Locate the cell with the specified text and output its [X, Y] center coordinate. 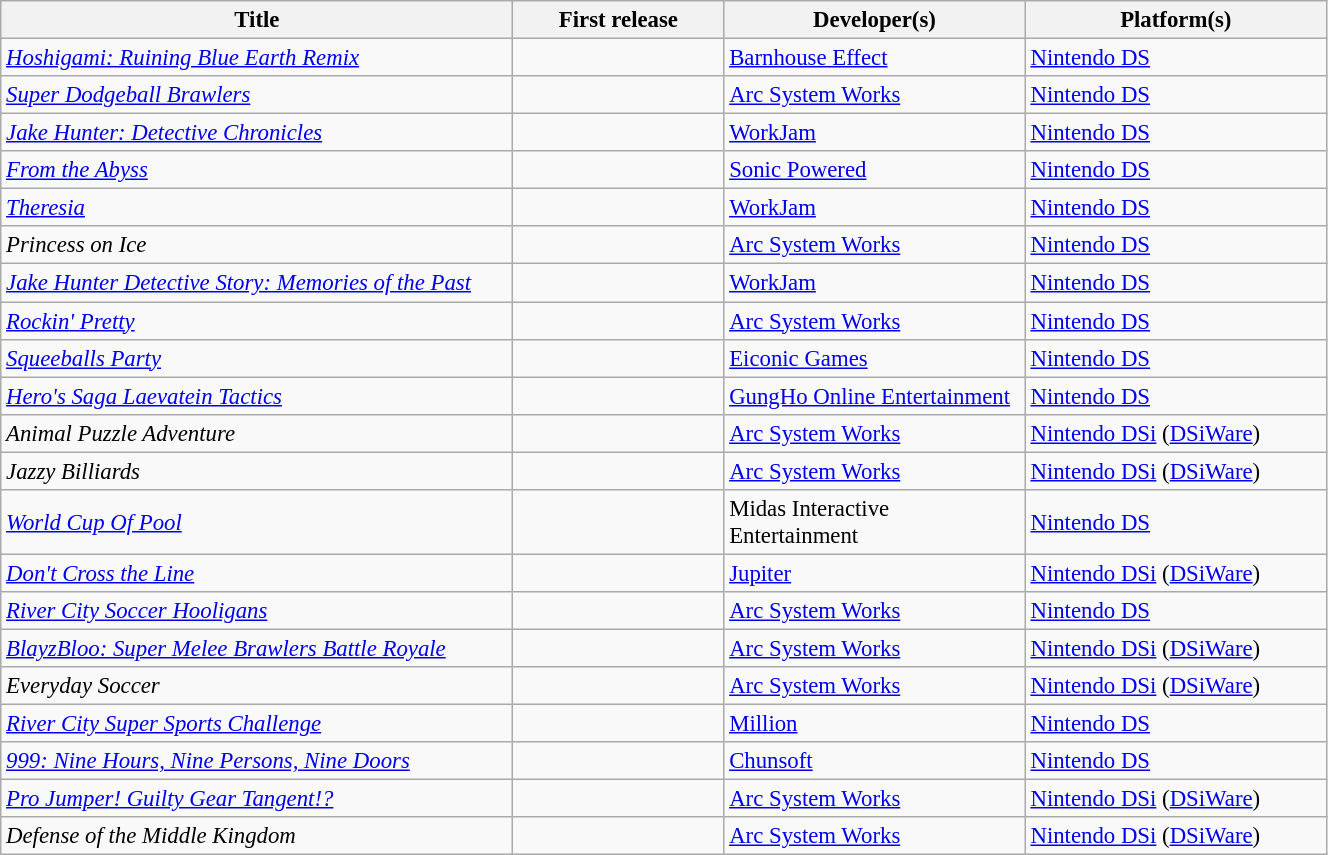
Jake Hunter Detective Story: Memories of the Past [257, 283]
Barnhouse Effect [874, 58]
World Cup Of Pool [257, 522]
Super Dodgeball Brawlers [257, 95]
Hoshigami: Ruining Blue Earth Remix [257, 58]
Platform(s) [1176, 20]
Hero's Saga Laevatein Tactics [257, 396]
GungHo Online Entertainment [874, 396]
From the Abyss [257, 170]
River City Soccer Hooligans [257, 611]
Midas Interactive Entertainment [874, 522]
Jazzy Billiards [257, 471]
BlayzBloo: Super Melee Brawlers Battle Royale [257, 648]
Don't Cross the Line [257, 573]
Jake Hunter: Detective Chronicles [257, 133]
Theresia [257, 208]
Title [257, 20]
Everyday Soccer [257, 686]
Developer(s) [874, 20]
Defense of the Middle Kingdom [257, 836]
Squeeballs Party [257, 358]
River City Super Sports Challenge [257, 724]
Million [874, 724]
First release [618, 20]
Eiconic Games [874, 358]
999: Nine Hours, Nine Persons, Nine Doors [257, 761]
Pro Jumper! Guilty Gear Tangent!? [257, 799]
Chunsoft [874, 761]
Sonic Powered [874, 170]
Animal Puzzle Adventure [257, 433]
Jupiter [874, 573]
Rockin' Pretty [257, 321]
Princess on Ice [257, 245]
